Determine the (x, y) coordinate at the center of the cell enclosing the given text.  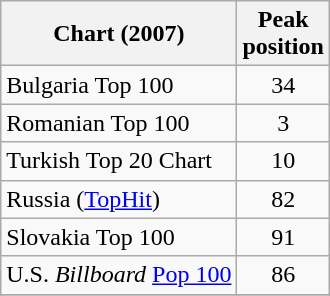
U.S. Billboard Pop 100 (119, 275)
Russia (TopHit) (119, 199)
Chart (2007) (119, 34)
Peakposition (283, 34)
Bulgaria Top 100 (119, 85)
34 (283, 85)
3 (283, 123)
Romanian Top 100 (119, 123)
82 (283, 199)
91 (283, 237)
10 (283, 161)
86 (283, 275)
Slovakia Top 100 (119, 237)
Turkish Top 20 Chart (119, 161)
